Find where the given text appears and provide that cell's center as [x, y] coordinate. 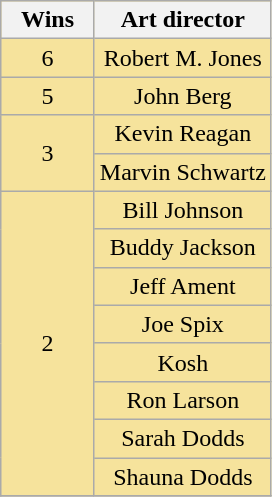
2 [48, 343]
Jeff Ament [182, 286]
Wins [48, 20]
Bill Johnson [182, 210]
Ron Larson [182, 400]
Sarah Dodds [182, 438]
Joe Spix [182, 324]
Robert M. Jones [182, 58]
John Berg [182, 96]
Kosh [182, 362]
5 [48, 96]
Kevin Reagan [182, 134]
Shauna Dodds [182, 477]
3 [48, 153]
Marvin Schwartz [182, 172]
Art director [182, 20]
Buddy Jackson [182, 248]
6 [48, 58]
